Locate the cell with the specified text and output its (X, Y) center coordinate. 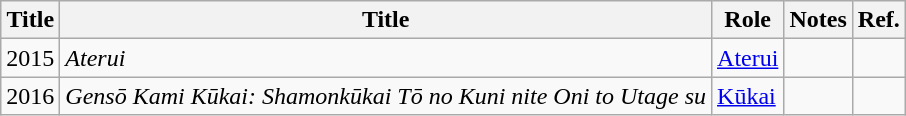
2015 (30, 58)
Ref. (878, 20)
Notes (818, 20)
Kūkai (748, 96)
Gensō Kami Kūkai: Shamonkūkai Tō no Kuni nite Oni to Utage su (386, 96)
Role (748, 20)
2016 (30, 96)
